Capture the cell that displays the provided text and extract its (X, Y) central coordinate. 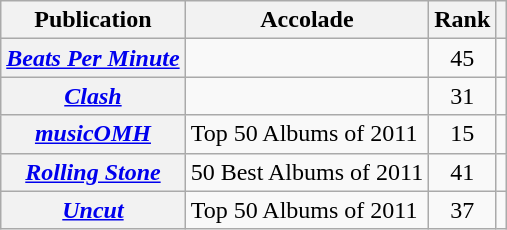
41 (462, 172)
Uncut (93, 210)
45 (462, 58)
Accolade (307, 20)
Rolling Stone (93, 172)
50 Best Albums of 2011 (307, 172)
Rank (462, 20)
31 (462, 96)
Clash (93, 96)
Beats Per Minute (93, 58)
Publication (93, 20)
musicOMH (93, 134)
37 (462, 210)
15 (462, 134)
